For the text-containing cell, return its midpoint in [x, y] coordinate format. 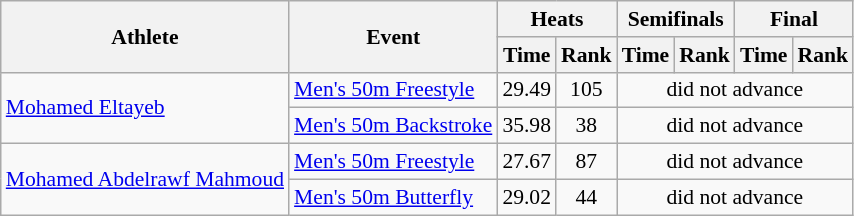
Semifinals [676, 19]
Men's 50m Butterfly [393, 197]
35.98 [526, 126]
Mohamed Eltayeb [145, 108]
Final [794, 19]
87 [586, 162]
Men's 50m Backstroke [393, 126]
Event [393, 36]
27.67 [526, 162]
29.49 [526, 90]
38 [586, 126]
105 [586, 90]
29.02 [526, 197]
44 [586, 197]
Mohamed Abdelrawf Mahmoud [145, 180]
Athlete [145, 36]
Heats [556, 19]
